For the text-containing cell, return its midpoint in [X, Y] coordinate format. 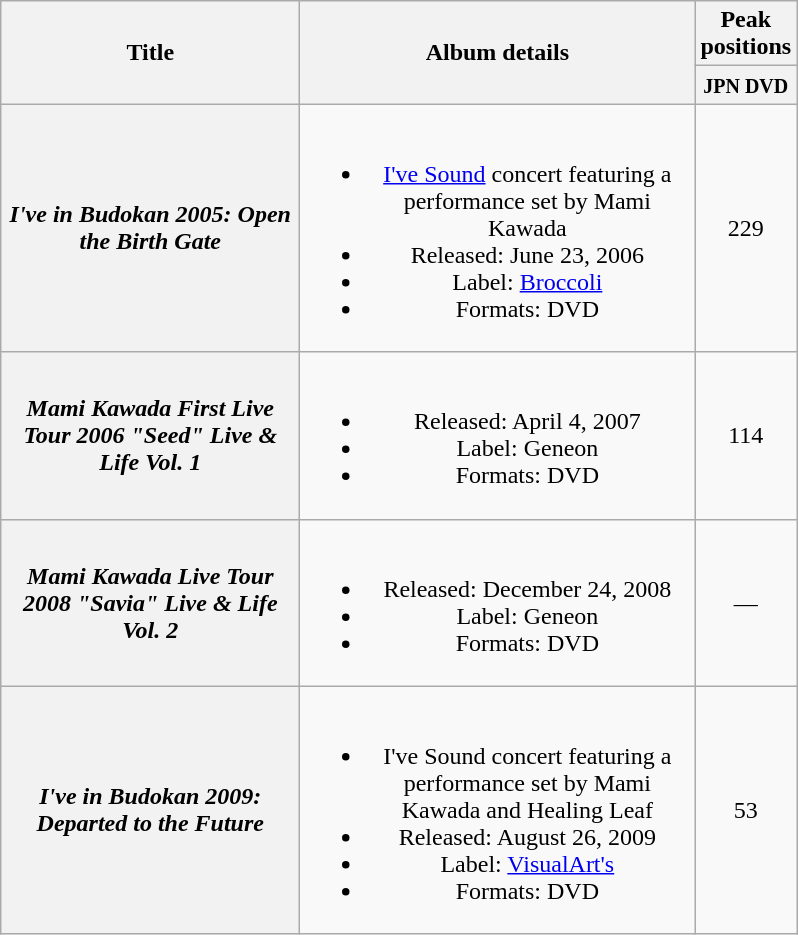
Album details [498, 52]
I've Sound concert featuring a performance set by Mami Kawada and Healing LeafReleased: August 26, 2009 Label: VisualArt'sFormats: DVD [498, 810]
229 [746, 228]
JPN DVD [746, 85]
I've in Budokan 2005: Open the Birth Gate [150, 228]
53 [746, 810]
Peak positions [746, 34]
Mami Kawada Live Tour 2008 "Savia" Live & Life Vol. 2 [150, 602]
I've Sound concert featuring a performance set by Mami KawadaReleased: June 23, 2006 Label: BroccoliFormats: DVD [498, 228]
Title [150, 52]
I've in Budokan 2009: Departed to the Future [150, 810]
— [746, 602]
Released: December 24, 2008 Label: GeneonFormats: DVD [498, 602]
Mami Kawada First Live Tour 2006 "Seed" Live & Life Vol. 1 [150, 436]
Released: April 4, 2007 Label: GeneonFormats: DVD [498, 436]
114 [746, 436]
